Return [X, Y] of the center of cell containing provided text 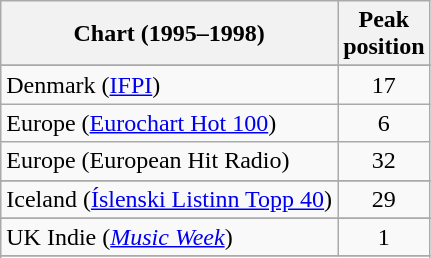
1 [384, 237]
Denmark (IFPI) [170, 85]
Europe (European Hit Radio) [170, 161]
29 [384, 199]
Chart (1995–1998) [170, 34]
UK Indie (Music Week) [170, 237]
17 [384, 85]
Iceland (Íslenski Listinn Topp 40) [170, 199]
6 [384, 123]
32 [384, 161]
Peakposition [384, 34]
Europe (Eurochart Hot 100) [170, 123]
